Scan for the cell matching the given text and deliver its [x, y] coordinate at center. 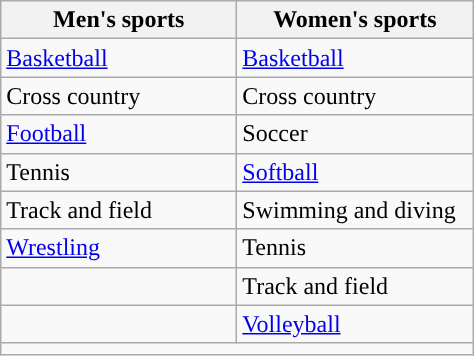
Softball [355, 172]
Swimming and diving [355, 210]
Volleyball [355, 324]
Wrestling [119, 248]
Men's sports [119, 20]
Women's sports [355, 20]
Soccer [355, 134]
Football [119, 134]
